Capture the cell that displays the provided text and extract its [X, Y] central coordinate. 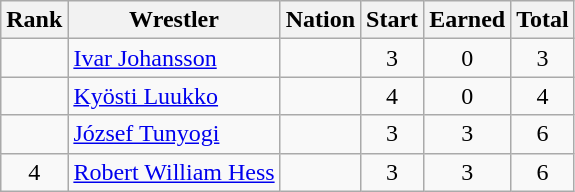
Wrestler [174, 20]
Total [543, 20]
Earned [468, 20]
Kyösti Luukko [174, 96]
József Tunyogi [174, 134]
Ivar Johansson [174, 58]
Robert William Hess [174, 172]
Rank [34, 20]
Start [392, 20]
Nation [320, 20]
